Provide the [X, Y] coordinate of the cell's center where the given text is located.  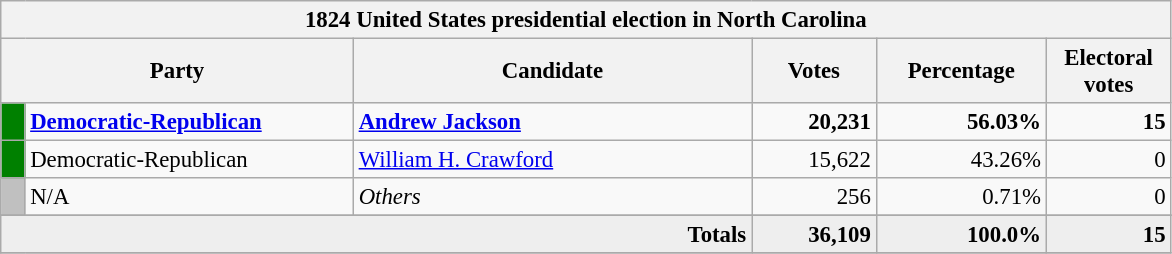
Party [178, 72]
Others [552, 197]
N/A [189, 197]
36,109 [814, 235]
Electoral votes [1108, 72]
1824 United States presidential election in North Carolina [586, 20]
15,622 [814, 160]
20,231 [814, 122]
Votes [814, 72]
Andrew Jackson [552, 122]
Percentage [961, 72]
William H. Crawford [552, 160]
256 [814, 197]
100.0% [961, 235]
43.26% [961, 160]
56.03% [961, 122]
Totals [376, 235]
0.71% [961, 197]
Candidate [552, 72]
